Determine the (x, y) coordinate at the center of the cell enclosing the given text.  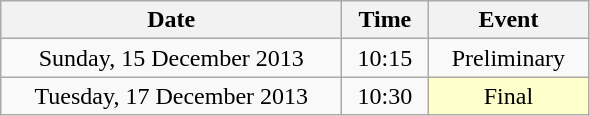
Time (385, 20)
Tuesday, 17 December 2013 (172, 96)
10:30 (385, 96)
Preliminary (508, 58)
Sunday, 15 December 2013 (172, 58)
10:15 (385, 58)
Event (508, 20)
Final (508, 96)
Date (172, 20)
